Output the [X, Y] coordinate of the center of the cell containing the given text.  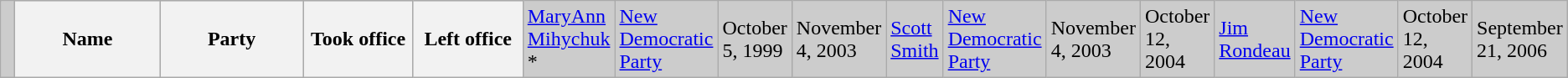
Name [87, 39]
October 5, 1999 [755, 39]
September 21, 2006 [1520, 39]
Left office [467, 39]
Jim Rondeau [1255, 39]
Scott Smith [915, 39]
Took office [358, 39]
Party [231, 39]
MaryAnn Mihychuk * [569, 39]
